Pinpoint the cell where the given text exists, returning its [x, y] midpoint coordinate. 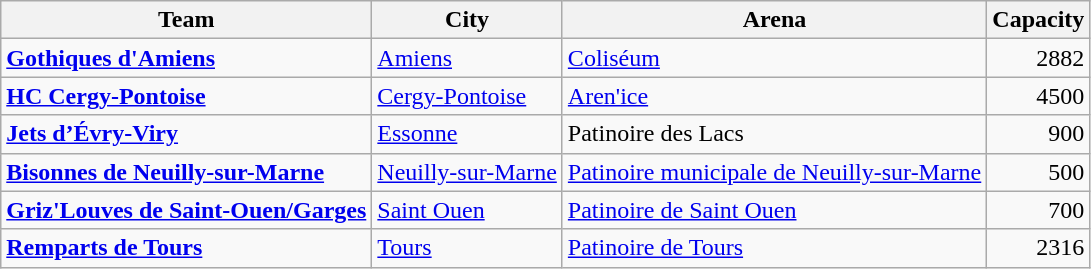
Coliséum [774, 58]
Cergy-Pontoise [468, 96]
HC Cergy-Pontoise [186, 96]
2882 [1038, 58]
2316 [1038, 248]
Jets d’Évry-Viry [186, 134]
Aren'ice [774, 96]
500 [1038, 172]
Essonne [468, 134]
900 [1038, 134]
Gothiques d'Amiens [186, 58]
700 [1038, 210]
City [468, 20]
Griz'Louves de Saint-Ouen/Garges [186, 210]
Patinoire municipale de Neuilly-sur-Marne [774, 172]
Patinoire des Lacs [774, 134]
Neuilly-sur-Marne [468, 172]
Patinoire de Saint Ouen [774, 210]
Amiens [468, 58]
Team [186, 20]
Capacity [1038, 20]
Bisonnes de Neuilly-sur-Marne [186, 172]
4500 [1038, 96]
Remparts de Tours [186, 248]
Patinoire de Tours [774, 248]
Saint Ouen [468, 210]
Arena [774, 20]
Tours [468, 248]
